From the cell containing the given text, extract its center point as [X, Y] coordinate. 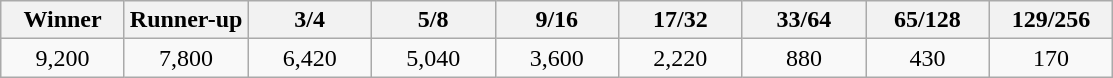
7,800 [186, 58]
880 [804, 58]
170 [1051, 58]
3,600 [557, 58]
65/128 [928, 20]
129/256 [1051, 20]
2,220 [681, 58]
33/64 [804, 20]
3/4 [310, 20]
17/32 [681, 20]
9/16 [557, 20]
Runner-up [186, 20]
430 [928, 58]
5,040 [433, 58]
6,420 [310, 58]
Winner [63, 20]
9,200 [63, 58]
5/8 [433, 20]
